Determine the (x, y) coordinate at the center of the cell enclosing the given text.  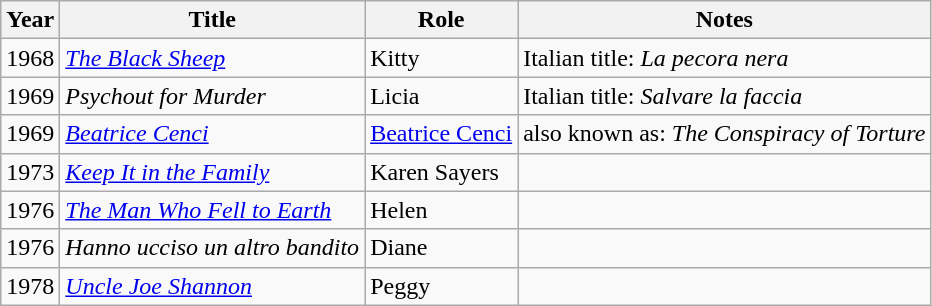
Licia (442, 96)
Italian title: La pecora nera (724, 58)
Uncle Joe Shannon (212, 286)
1973 (30, 172)
Diane (442, 248)
The Man Who Fell to Earth (212, 210)
also known as: The Conspiracy of Torture (724, 134)
Peggy (442, 286)
Keep It in the Family (212, 172)
Kitty (442, 58)
Italian title: Salvare la faccia (724, 96)
Title (212, 20)
1978 (30, 286)
Role (442, 20)
1968 (30, 58)
Psychout for Murder (212, 96)
Hanno ucciso un altro bandito (212, 248)
Helen (442, 210)
The Black Sheep (212, 58)
Notes (724, 20)
Karen Sayers (442, 172)
Year (30, 20)
